Scan for the cell matching the given text and deliver its [X, Y] coordinate at center. 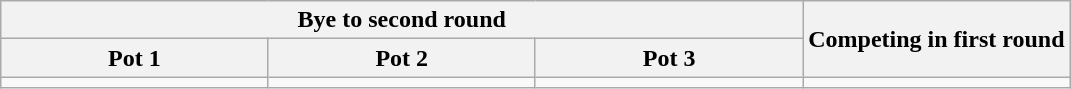
Pot 2 [402, 58]
Competing in first round [936, 39]
Bye to second round [402, 20]
Pot 1 [134, 58]
Pot 3 [668, 58]
